Provide the (X, Y) coordinate of the cell's center where the given text is located.  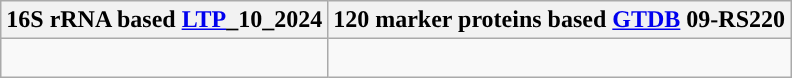
120 marker proteins based GTDB 09-RS220 (560, 20)
16S rRNA based LTP_10_2024 (164, 20)
